From the cell containing the given text, extract its center point as [X, Y] coordinate. 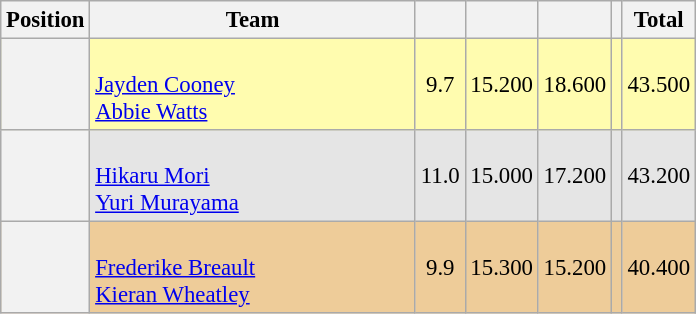
43.200 [658, 176]
Frederike BreaultKieran Wheatley [253, 268]
Position [46, 20]
18.600 [574, 85]
9.7 [440, 85]
15.000 [502, 176]
Jayden CooneyAbbie Watts [253, 85]
17.200 [574, 176]
Team [253, 20]
40.400 [658, 268]
9.9 [440, 268]
Total [658, 20]
15.300 [502, 268]
43.500 [658, 85]
11.0 [440, 176]
Hikaru MoriYuri Murayama [253, 176]
